Identify which cell holds the provided text, then report its (X, Y) central coordinate. 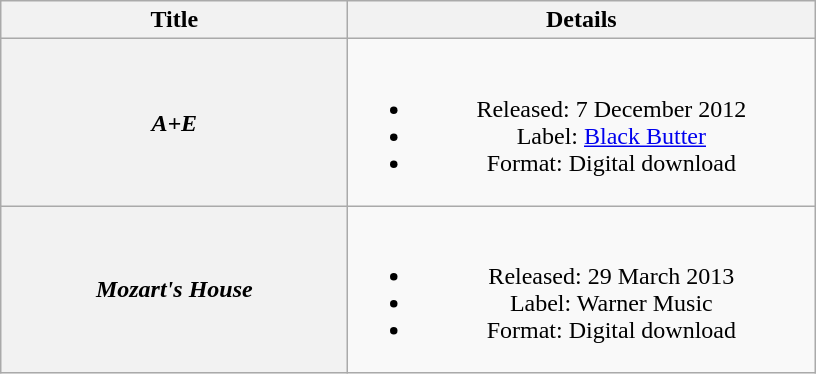
Mozart's House (174, 290)
Title (174, 20)
A+E (174, 122)
Details (582, 20)
Released: 29 March 2013Label: Warner MusicFormat: Digital download (582, 290)
Released: 7 December 2012Label: Black ButterFormat: Digital download (582, 122)
